Pinpoint the cell where the given text exists, returning its (X, Y) midpoint coordinate. 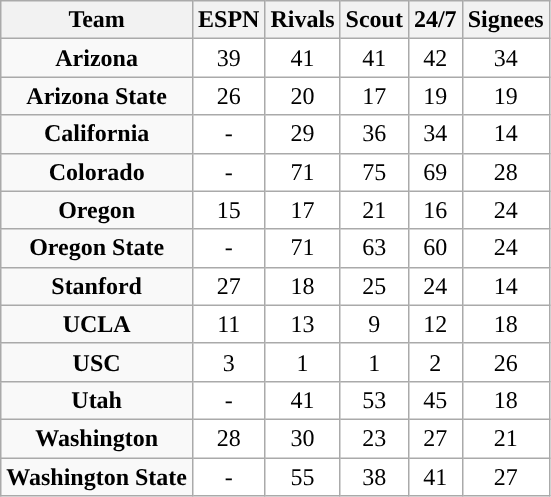
Washington (97, 438)
Oregon (97, 210)
Stanford (97, 286)
Team (97, 20)
USC (97, 362)
20 (302, 96)
Utah (97, 400)
39 (229, 58)
45 (435, 400)
60 (435, 248)
24/7 (435, 20)
36 (374, 134)
12 (435, 324)
16 (435, 210)
Arizona State (97, 96)
63 (374, 248)
30 (302, 438)
3 (229, 362)
75 (374, 172)
UCLA (97, 324)
Oregon State (97, 248)
55 (302, 477)
Signees (506, 20)
Scout (374, 20)
15 (229, 210)
Arizona (97, 58)
23 (374, 438)
38 (374, 477)
2 (435, 362)
11 (229, 324)
9 (374, 324)
ESPN (229, 20)
Washington State (97, 477)
Colorado (97, 172)
69 (435, 172)
Rivals (302, 20)
13 (302, 324)
29 (302, 134)
53 (374, 400)
California (97, 134)
42 (435, 58)
25 (374, 286)
